Pinpoint the cell where the given text exists, returning its (X, Y) midpoint coordinate. 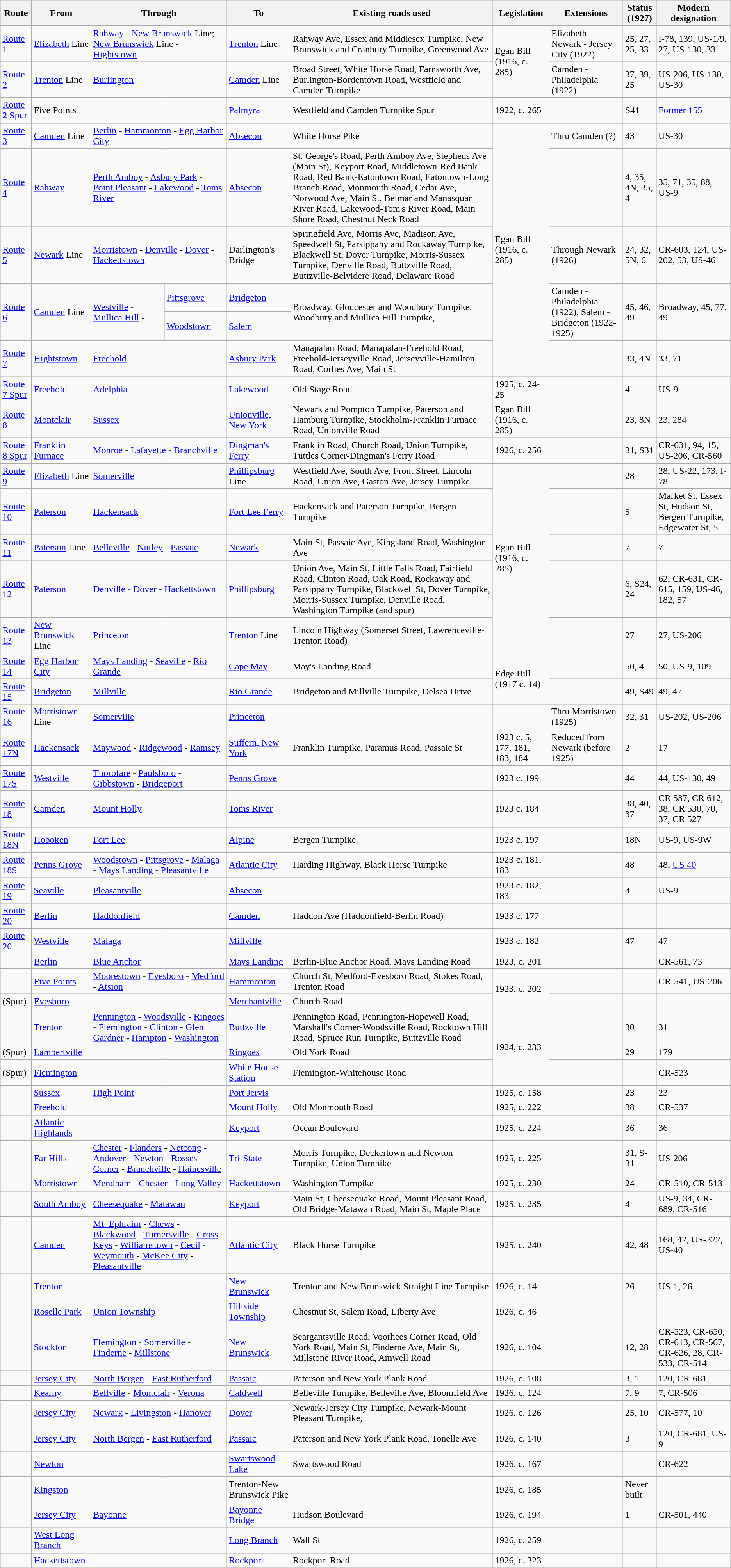
Franklin Road, Church Road, Union Turnpike, Tuttles Corner-Dingman's Ferry Road (392, 450)
CR-510, CR-513 (694, 1184)
168, 42, US-322, US-40 (694, 1245)
Dingman's Ferry (259, 450)
Paterson Line (61, 548)
120, CR-681 (694, 1378)
Route 8 (16, 420)
Hammonton (259, 981)
CR-577, 10 (694, 1413)
33, 71 (694, 358)
Hoboken (61, 839)
Swartswood Road (392, 1464)
31 (694, 1027)
Morristown - Denville - Dover - Hackettstown (159, 255)
Malaga (159, 941)
1923 c. 197 (521, 839)
Route 18N (16, 839)
Swartswood Lake (259, 1464)
1926, c. 126 (521, 1413)
Pleasantville (159, 890)
South Amboy (61, 1204)
Pittsgrove (195, 297)
1923, c. 201 (521, 961)
1926, c. 259 (521, 1540)
Former 155 (694, 110)
Lakewood (259, 389)
50, 4 (640, 666)
42, 48 (640, 1245)
Ringoes (259, 1052)
Bayonne (159, 1515)
Mays Landing (259, 961)
Newark and Pompton Turnpike, Paterson and Hamburg Turnpike, Stockholm-Franklin Furnace Road, Unionville Road (392, 420)
Camden - Philadelphia (1922) (586, 80)
Route 7 Spur (16, 389)
4, 35, 4N, 35, 4 (640, 187)
Monroe - Lafayette - Branchville (159, 450)
Alpine (259, 839)
31, S31 (640, 450)
28 (640, 475)
Seaville (61, 890)
48, US 40 (694, 865)
Extensions (586, 13)
Paterson and New York Plank Road, Tonelle Ave (392, 1439)
Route 6 (16, 312)
Legislation (521, 13)
Morristown (61, 1184)
Phillipsburg (259, 589)
CR-537 (694, 1107)
Union Township (159, 1312)
3, 1 (640, 1378)
Blue Anchor (159, 961)
Suffern, New York (259, 748)
Pennington Road, Pennington-Hopewell Road, Marshall's Corner-Woodsville Road, Rocktown Hill Road, Spruce Run Turnpike, Buttzville Road (392, 1027)
Long Branch (259, 1540)
Bayonne Bridge (259, 1515)
Morris Turnpike, Deckertown and Newton Turnpike, Union Turnpike (392, 1158)
1923 c. 182 (521, 941)
1922, c. 265 (521, 110)
Bridgeton and Millville Turnpike, Delsea Drive (392, 692)
3 (640, 1439)
Salem (259, 326)
CR-561, 73 (694, 961)
Old Stage Road (392, 389)
Route 7 (16, 358)
Newark-Jersey City Turnpike, Newark-Mount Pleasant Turnpike, (392, 1413)
Edge Bill (1917 c. 14) (521, 679)
1926, c. 185 (521, 1490)
1925, c. 235 (521, 1204)
Rahway - New Brunswick Line; New Brunswick Line - Hightstown (159, 44)
Route 14 (16, 666)
27, US-206 (694, 635)
Caldwell (259, 1393)
Broad Street, White Horse Road, Farnsworth Ave, Burlington-Bordentown Road, Westfield and Camden Turnpike (392, 80)
1926, c. 194 (521, 1515)
44, US-130, 49 (694, 778)
Rockport Road (392, 1560)
Newton (61, 1464)
Franklin Turnpike, Paramus Road, Passaic St (392, 748)
Newark - Livingston - Hanover (159, 1413)
Route 17S (16, 778)
Route 10 (16, 512)
Berlin - Hammonton - Egg Harbor City (159, 136)
CR 537, CR 612, 38, CR 530, 70, 37, CR 527 (694, 809)
From (61, 13)
US-206 (694, 1158)
Route 12 (16, 589)
1925, c. 230 (521, 1184)
Hackensack and Paterson Turnpike, Bergen Turnpike (392, 512)
CR-541, US-206 (694, 981)
35, 71, 35, 88, US-9 (694, 187)
Route 19 (16, 890)
Buttzville (259, 1027)
White Horse Pike (392, 136)
Route 2 Spur (16, 110)
Kingston (61, 1490)
26 (640, 1286)
High Point (159, 1093)
7, CR-506 (694, 1393)
Belleville Turnpike, Belleville Ave, Bloomfield Ave (392, 1393)
50, US-9, 109 (694, 666)
Moorestown - Evesboro - Medford - Atsion (159, 981)
1923, c. 202 (521, 989)
Route 15 (16, 692)
Main St, Cheesequake Road, Mount Pleasant Road, Old Bridge-Matawan Road, Main St, Maple Place (392, 1204)
Through Newark (1926) (586, 255)
US-1, 26 (694, 1286)
1926, c. 46 (521, 1312)
30 (640, 1027)
Merchantville (259, 1002)
Unionville, New York (259, 420)
Phillipsburg Line (259, 475)
Route 18 (16, 809)
Flemington (61, 1073)
62, CR-631, CR-615, 159, US-46, 182, 57 (694, 589)
120, CR-681, US-9 (694, 1439)
Westfield and Camden Turnpike Spur (392, 110)
Harding Highway, Black Horse Turnpike (392, 865)
32, 31 (640, 717)
Lincoln Highway (Somerset Street, Lawrenceville-Trenton Road) (392, 635)
25, 27, 25, 33 (640, 44)
Washington Turnpike (392, 1184)
Route 9 (16, 475)
2 (640, 748)
Reduced from Newark (before 1925) (586, 748)
US-9, 34, CR-689, CR-516 (694, 1204)
CR-631, 94, 15, US-206, CR-560 (694, 450)
CR-622 (694, 1464)
Fort Lee Ferry (259, 512)
Hightstown (61, 358)
Cheesequake - Matawan (159, 1204)
Route 11 (16, 548)
1926, c. 167 (521, 1464)
Adelphia (159, 389)
Route 18S (16, 865)
Franklin Furnace (61, 450)
Morristown Line (61, 717)
Trenton-New Brunswick Pike (259, 1490)
Thru Camden (?) (586, 136)
Existing roads used (392, 13)
7, 9 (640, 1393)
May's Landing Road (392, 666)
Trenton and New Brunswick Straight Line Turnpike (392, 1286)
28, US-22, 173, I-78 (694, 475)
1923 c. 5, 177, 181, 183, 184 (521, 748)
Old Monmouth Road (392, 1107)
1925, c. 224 (521, 1127)
New Brunswick Line (61, 635)
Dover (259, 1413)
6, S24, 24 (640, 589)
1926, c. 140 (521, 1439)
Wall St (392, 1540)
US-202, US-206 (694, 717)
Rahway (61, 187)
Maywood - Ridgewood - Ramsey (159, 748)
49, S49 (640, 692)
Flemington-Whitehouse Road (392, 1073)
17 (694, 748)
1923 c. 177 (521, 916)
Denville - Dover - Hackettstown (159, 589)
Route 4 (16, 187)
27 (640, 635)
33, 4N (640, 358)
Manapalan Road, Manapalan-Freehold Road, Freehold-Jerseyville Road, Jerseyville-Hamilton Road, Corlies Ave, Main St (392, 358)
CR-523, CR-650, CR-613, CR-567, CR-626, 28, CR-533, CR-514 (694, 1347)
24, 32, 5N, 6 (640, 255)
Route 5 (16, 255)
1926, c. 108 (521, 1378)
23, 284 (694, 420)
Pennington - Woodsville - Ringoes - Flemington - Clinton - Glen Gardner - Hampton - Washington (159, 1027)
Belleville - Nutley - Passaic (159, 548)
Route 16 (16, 717)
CR-603, 124, US-202, 53, US-46 (694, 255)
Broadway, 45, 77, 49 (694, 312)
S41 (640, 110)
Black Horse Turnpike (392, 1245)
179 (694, 1052)
Church Road (392, 1002)
1925, c. 225 (521, 1158)
12, 28 (640, 1347)
Montclair (61, 420)
Rio Grande (259, 692)
Never built (640, 1490)
Rahway Ave, Essex and Middlesex Turnpike, New Brunswick and Cranbury Turnpike, Greenwood Ave (392, 44)
29 (640, 1052)
1926, c. 323 (521, 1560)
US-30 (694, 136)
Hudson Boulevard (392, 1515)
1924, c. 233 (521, 1047)
Route 13 (16, 635)
Haddon Ave (Haddonfield-Berlin Road) (392, 916)
1925, c. 24-25 (521, 389)
38, 40, 37 (640, 809)
Burlington (159, 80)
Status (1927) (640, 13)
Newark Line (61, 255)
Darlington's Bridge (259, 255)
Route 8 Spur (16, 450)
Port Jervis (259, 1093)
Mays Landing - Seaville - Rio Grande (159, 666)
Asbury Park (259, 358)
Roselle Park (61, 1312)
Kearny (61, 1393)
Seargantsville Road, Voorhees Corner Road, Old York Road, Main St, Finderne Ave, Main St, Millstone River Road, Amwell Road (392, 1347)
Atlantic Highlands (61, 1127)
Woodstown - Pittsgrove - Malaga - Mays Landing - Pleasantville (159, 865)
Chester - Flanders - Netcong - Andover - Newton - Rosses Corner - Branchville - Hainesville (159, 1158)
1925, c. 240 (521, 1245)
Woodstown (195, 326)
48 (640, 865)
31, S-31 (640, 1158)
1926, c. 14 (521, 1286)
Chestnut St, Salem Road, Liberty Ave (392, 1312)
Market St, Essex St, Hudson St, Bergen Turnpike, Edgewater St, 5 (694, 512)
Route 2 (16, 80)
1923 c. 182, 183 (521, 890)
Modern designation (694, 13)
Egg Harbor City (61, 666)
US-206, US-130, US-30 (694, 80)
Elizabeth - Newark - Jersey City (1922) (586, 44)
Route (16, 13)
1 (640, 1515)
Thorofare - Paulsboro - Gibbstown - Bridgeport (159, 778)
24 (640, 1184)
25, 10 (640, 1413)
49, 47 (694, 692)
Evesboro (61, 1002)
1925, c. 158 (521, 1093)
Route 3 (16, 136)
1923 c. 181, 183 (521, 865)
Newark (259, 548)
Cape May (259, 666)
23, 8N (640, 420)
To (259, 13)
1923 c. 184 (521, 809)
44 (640, 778)
Paterson and New York Plank Road (392, 1378)
Route 1 (16, 44)
Palmyra (259, 110)
1926, c. 256 (521, 450)
White House Station (259, 1073)
US-9, US-9W (694, 839)
Church St, Medford-Evesboro Road, Stokes Road, Trenton Road (392, 981)
Old York Road (392, 1052)
Bellville - Montclair - Verona (159, 1393)
Far Hills (61, 1158)
CR-501, 440 (694, 1515)
Rockport (259, 1560)
Mendham - Chester - Long Valley (159, 1184)
Mt. Ephraim - Chews - Blackwood - Turnersville - Cross Keys - Williamstown - Cecil - Weymouth - McKee City - Pleasantville (159, 1245)
Flemington - Somerville - Finderne - Millstone (159, 1347)
5 (640, 512)
Tri-State (259, 1158)
Toms River (259, 809)
Haddonfield (159, 916)
West Long Branch (61, 1540)
Hillside Township (259, 1312)
Broadway, Gloucester and Woodbury Turnpike, Woodbury and Mullica Hill Turnpike, (392, 312)
43 (640, 136)
CR-523 (694, 1073)
38 (640, 1107)
Lambertville (61, 1052)
Route 17N (16, 748)
Camden - Philadelphia (1922), Salem - Bridgeton (1922-1925) (586, 312)
Through (159, 13)
Main St, Passaic Ave, Kingsland Road, Washington Ave (392, 548)
Stockton (61, 1347)
1925, c. 222 (521, 1107)
37, 39, 25 (640, 80)
Thru Morristown (1925) (586, 717)
1926, c. 124 (521, 1393)
1923 c. 199 (521, 778)
Ocean Boulevard (392, 1127)
18N (640, 839)
45, 46, 49 (640, 312)
Berlin-Blue Anchor Road, Mays Landing Road (392, 961)
Westfield Ave, South Ave, Front Street, Lincoln Road, Union Ave, Gaston Ave, Jersey Turnpike (392, 475)
Fort Lee (159, 839)
I-78, 139, US-1/9, 27, US-130, 33 (694, 44)
1926, c. 104 (521, 1347)
Westville - Mullica Hill - (128, 312)
Bergen Turnpike (392, 839)
Perth Amboy - Asbury Park - Point Pleasant - Lakewood - Toms River (159, 187)
